Capture the cell that displays the provided text and extract its [x, y] central coordinate. 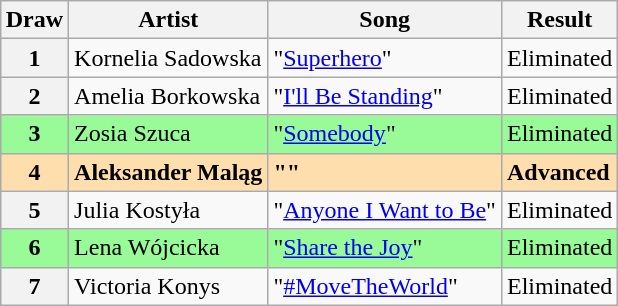
Victoria Konys [168, 286]
4 [34, 172]
Kornelia Sadowska [168, 58]
2 [34, 96]
6 [34, 248]
Advanced [559, 172]
"Share the Joy" [385, 248]
Song [385, 20]
"I'll Be Standing" [385, 96]
"" [385, 172]
1 [34, 58]
Zosia Szuca [168, 134]
Artist [168, 20]
Aleksander Maląg [168, 172]
"Superhero" [385, 58]
Draw [34, 20]
7 [34, 286]
Lena Wójcicka [168, 248]
"Anyone I Want to Be" [385, 210]
Amelia Borkowska [168, 96]
Result [559, 20]
5 [34, 210]
3 [34, 134]
Julia Kostyła [168, 210]
"#MoveTheWorld" [385, 286]
"Somebody" [385, 134]
